Identify which cell holds the provided text, then report its [X, Y] central coordinate. 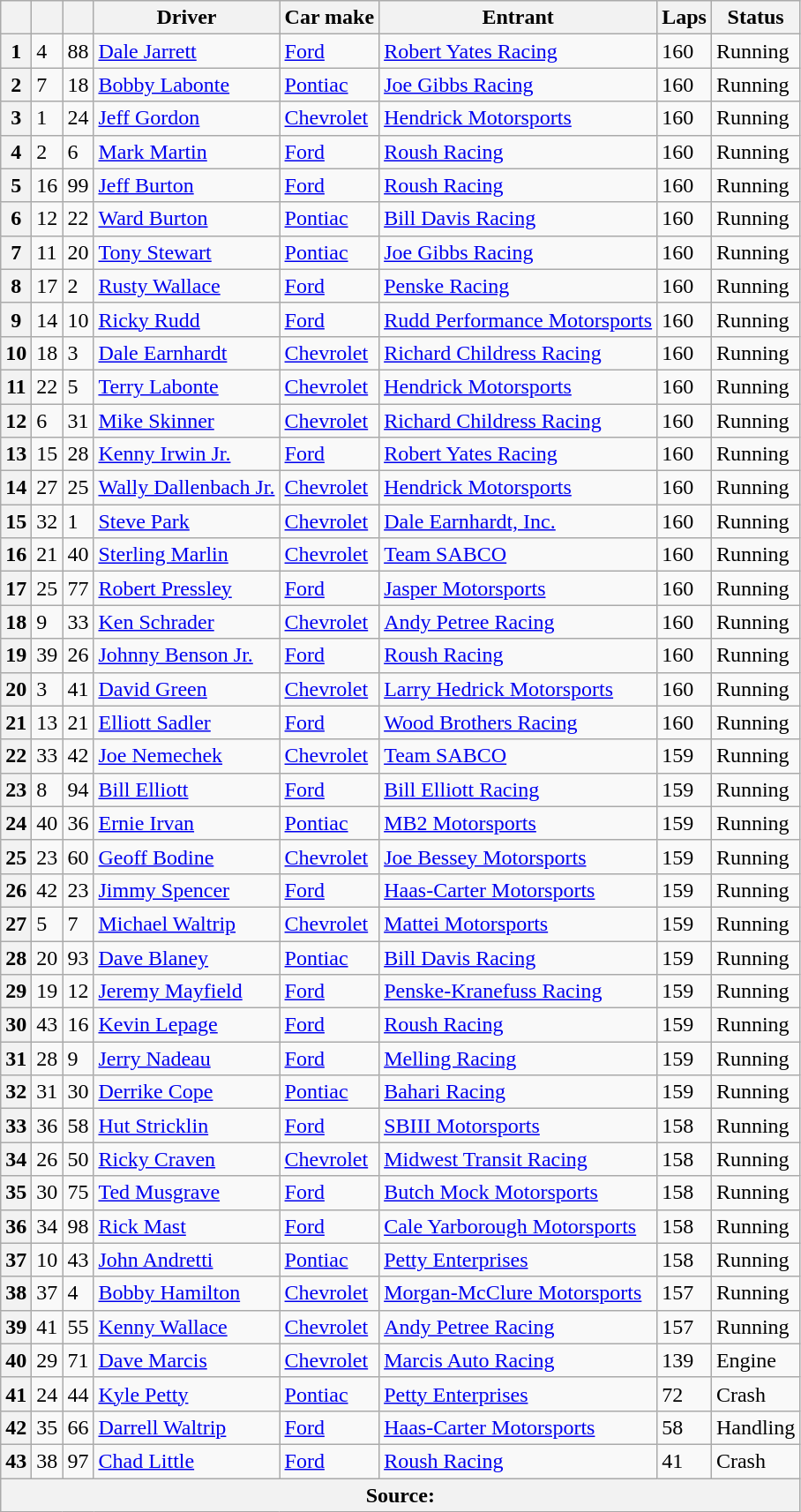
Steve Park [187, 521]
Ken Schrader [187, 622]
71 [78, 1360]
Ernie Irvan [187, 823]
Elliott Sadler [187, 722]
Rudd Performance Motorsports [519, 319]
50 [78, 1159]
Car make [330, 18]
Mark Martin [187, 152]
Laps [685, 18]
44 [78, 1394]
Chad Little [187, 1461]
MB2 Motorsports [519, 823]
99 [78, 185]
Cale Yarborough Motorsports [519, 1226]
Kenny Wallace [187, 1327]
Dale Earnhardt [187, 353]
Bobby Hamilton [187, 1293]
Darrell Waltrip [187, 1427]
Geoff Bodine [187, 857]
Terry Labonte [187, 386]
Bill Elliott [187, 790]
Larry Hedrick Motorsports [519, 689]
Penske-Kranefuss Racing [519, 992]
Jerry Nadeau [187, 1059]
Source: [400, 1495]
94 [78, 790]
Wood Brothers Racing [519, 722]
Kyle Petty [187, 1394]
Rusty Wallace [187, 286]
Marcis Auto Racing [519, 1360]
Status [755, 18]
Kevin Lepage [187, 1025]
Sterling Marlin [187, 555]
David Green [187, 689]
72 [685, 1394]
Ricky Rudd [187, 319]
Wally Dallenbach Jr. [187, 488]
Handling [755, 1427]
Ted Musgrave [187, 1193]
97 [78, 1461]
Joe Nemechek [187, 756]
Mike Skinner [187, 421]
Michael Waltrip [187, 924]
139 [685, 1360]
Driver [187, 18]
98 [78, 1226]
Engine [755, 1360]
Midwest Transit Racing [519, 1159]
Jasper Motorsports [519, 588]
Butch Mock Motorsports [519, 1193]
Hut Stricklin [187, 1126]
Derrike Cope [187, 1092]
Robert Pressley [187, 588]
John Andretti [187, 1260]
Dale Jarrett [187, 51]
Mattei Motorsports [519, 924]
Jimmy Spencer [187, 890]
Johnny Benson Jr. [187, 655]
Dave Marcis [187, 1360]
66 [78, 1427]
88 [78, 51]
Kenny Irwin Jr. [187, 454]
Morgan-McClure Motorsports [519, 1293]
75 [78, 1193]
Joe Bessey Motorsports [519, 857]
77 [78, 588]
Penske Racing [519, 286]
Bahari Racing [519, 1092]
Ward Burton [187, 219]
Melling Racing [519, 1059]
Jeff Burton [187, 185]
93 [78, 957]
Bobby Labonte [187, 85]
SBIII Motorsports [519, 1126]
Entrant [519, 18]
Bill Elliott Racing [519, 790]
60 [78, 857]
Dale Earnhardt, Inc. [519, 521]
Jeff Gordon [187, 118]
Jeremy Mayfield [187, 992]
Rick Mast [187, 1226]
Ricky Craven [187, 1159]
55 [78, 1327]
Tony Stewart [187, 252]
Dave Blaney [187, 957]
